Scan for the cell matching the given text and deliver its [x, y] coordinate at center. 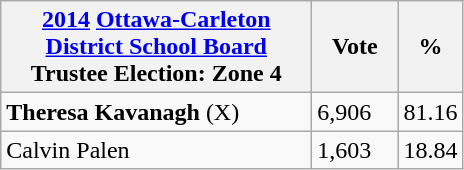
Vote [355, 47]
Theresa Kavanagh (X) [156, 112]
Calvin Palen [156, 150]
1,603 [355, 150]
18.84 [430, 150]
81.16 [430, 112]
2014 Ottawa-Carleton District School Board Trustee Election: Zone 4 [156, 47]
6,906 [355, 112]
% [430, 47]
